Identify which cell holds the provided text, then report its (X, Y) central coordinate. 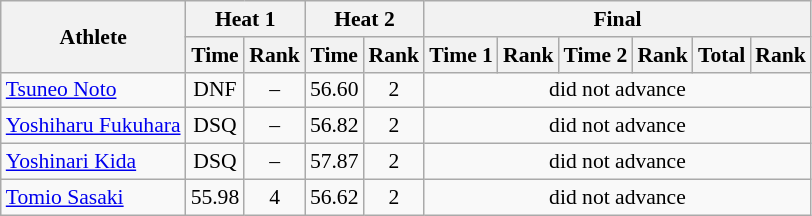
Yoshinari Kida (94, 162)
56.62 (334, 197)
56.60 (334, 90)
57.87 (334, 162)
Athlete (94, 36)
55.98 (216, 197)
56.82 (334, 126)
DNF (216, 90)
Heat 2 (364, 19)
Time 2 (596, 55)
Time 1 (461, 55)
4 (274, 197)
Yoshiharu Fukuhara (94, 126)
Tsuneo Noto (94, 90)
Total (722, 55)
Heat 1 (246, 19)
Tomio Sasaki (94, 197)
Final (618, 19)
